Search for the cell housing the specified text and yield its [x, y] center coordinate. 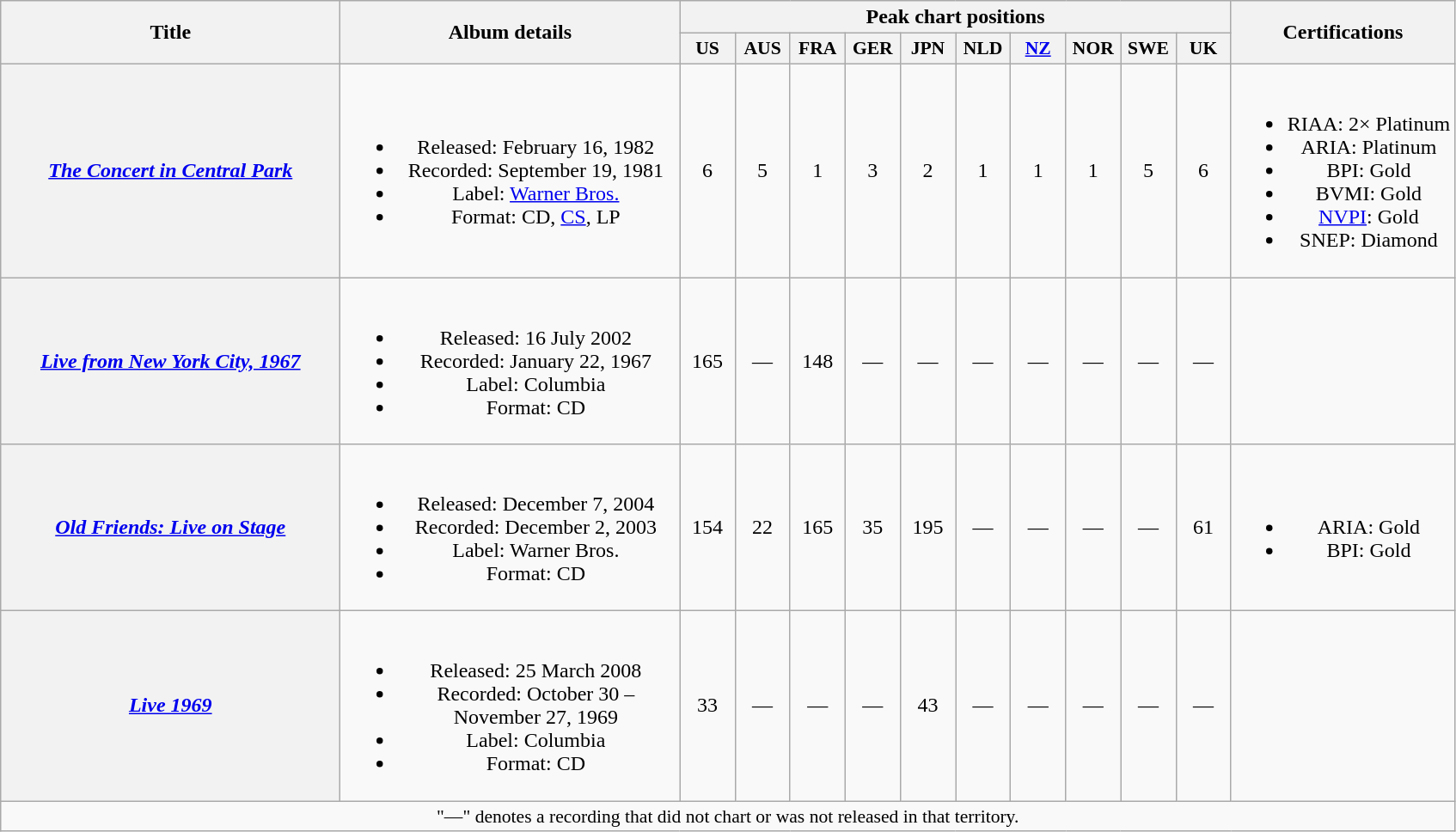
NZ [1038, 49]
The Concert in Central Park [170, 170]
FRA [817, 49]
Live 1969 [170, 707]
22 [762, 528]
US [707, 49]
Title [170, 33]
148 [817, 360]
Album details [511, 33]
SWE [1148, 49]
AUS [762, 49]
Released: February 16, 1982Recorded: September 19, 1981Label: Warner Bros.Format: CD, CS, LP [511, 170]
RIAA: 2× PlatinumARIA: PlatinumBPI: GoldBVMI: GoldNVPI: GoldSNEP: Diamond [1343, 170]
33 [707, 707]
"—" denotes a recording that did not chart or was not released in that territory. [728, 817]
JPN [927, 49]
ARIA: GoldBPI: Gold [1343, 528]
3 [872, 170]
NOR [1093, 49]
Peak chart positions [956, 17]
61 [1203, 528]
NLD [983, 49]
35 [872, 528]
Released: 16 July 2002Recorded: January 22, 1967Label: ColumbiaFormat: CD [511, 360]
43 [927, 707]
Released: 25 March 2008Recorded: October 30 – November 27, 1969Label: ColumbiaFormat: CD [511, 707]
Live from New York City, 1967 [170, 360]
2 [927, 170]
195 [927, 528]
Old Friends: Live on Stage [170, 528]
Certifications [1343, 33]
GER [872, 49]
154 [707, 528]
UK [1203, 49]
Released: December 7, 2004Recorded: December 2, 2003Label: Warner Bros.Format: CD [511, 528]
